From the cell containing the given text, extract its center point as [X, Y] coordinate. 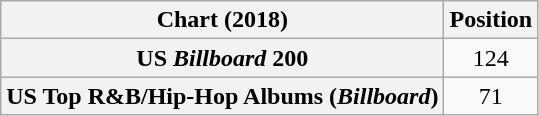
124 [491, 58]
Chart (2018) [222, 20]
US Top R&B/Hip-Hop Albums (Billboard) [222, 96]
US Billboard 200 [222, 58]
71 [491, 96]
Position [491, 20]
